Locate the cell with the specified text and output its (X, Y) center coordinate. 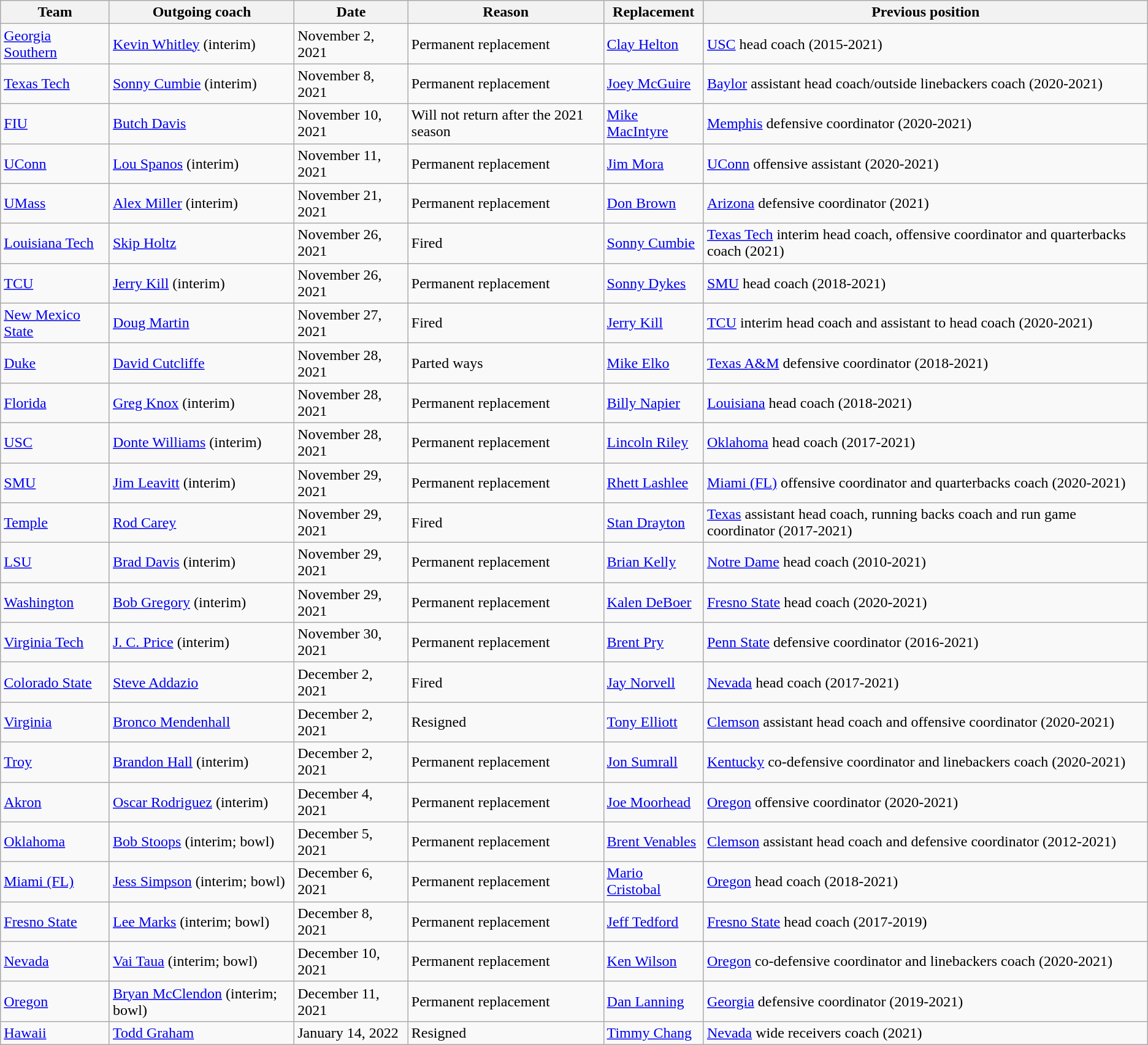
SMU (55, 482)
November 27, 2021 (351, 323)
Mario Cristobal (654, 882)
Duke (55, 363)
Timmy Chang (654, 1033)
December 8, 2021 (351, 921)
Jay Norvell (654, 682)
Oregon offensive coordinator (2020-2021) (925, 802)
Reason (505, 12)
Doug Martin (201, 323)
Fresno State head coach (2020-2021) (925, 602)
USC head coach (2015-2021) (925, 44)
Ken Wilson (654, 962)
December 5, 2021 (351, 841)
Joey McGuire (654, 83)
Nevada head coach (2017-2021) (925, 682)
November 30, 2021 (351, 643)
Miami (FL) (55, 882)
Baylor assistant head coach/outside linebackers coach (2020-2021) (925, 83)
Vai Taua (interim; bowl) (201, 962)
Notre Dame head coach (2010-2021) (925, 563)
Temple (55, 522)
Will not return after the 2021 season (505, 124)
December 11, 2021 (351, 1001)
Hawaii (55, 1033)
Mike Elko (654, 363)
Lee Marks (interim; bowl) (201, 921)
December 6, 2021 (351, 882)
Arizona defensive coordinator (2021) (925, 204)
Oregon (55, 1001)
Jerry Kill (654, 323)
Billy Napier (654, 402)
Jerry Kill (interim) (201, 283)
Kevin Whitley (interim) (201, 44)
Alex Miller (interim) (201, 204)
Don Brown (654, 204)
Miami (FL) offensive coordinator and quarterbacks coach (2020-2021) (925, 482)
Lou Spanos (interim) (201, 163)
Colorado State (55, 682)
Texas Tech (55, 83)
Dan Lanning (654, 1001)
November 11, 2021 (351, 163)
Clemson assistant head coach and defensive coordinator (2012-2021) (925, 841)
Lincoln Riley (654, 443)
Rhett Lashlee (654, 482)
Bob Gregory (interim) (201, 602)
Oklahoma (55, 841)
Brad Davis (interim) (201, 563)
January 14, 2022 (351, 1033)
Texas Tech interim head coach, offensive coordinator and quarterbacks coach (2021) (925, 243)
Akron (55, 802)
USC (55, 443)
LSU (55, 563)
UMass (55, 204)
Kentucky co-defensive coordinator and linebackers coach (2020-2021) (925, 762)
Nevada (55, 962)
Oregon co-defensive coordinator and linebackers coach (2020-2021) (925, 962)
Stan Drayton (654, 522)
Virginia Tech (55, 643)
November 21, 2021 (351, 204)
Replacement (654, 12)
Clay Helton (654, 44)
UConn (55, 163)
Clemson assistant head coach and offensive coordinator (2020-2021) (925, 722)
Fresno State (55, 921)
Date (351, 12)
Nevada wide receivers coach (2021) (925, 1033)
Skip Holtz (201, 243)
Troy (55, 762)
SMU head coach (2018-2021) (925, 283)
Donte Williams (interim) (201, 443)
Mike MacIntyre (654, 124)
Florida (55, 402)
Joe Moorhead (654, 802)
November 8, 2021 (351, 83)
TCU (55, 283)
Texas A&M defensive coordinator (2018-2021) (925, 363)
Brandon Hall (interim) (201, 762)
Virginia (55, 722)
November 10, 2021 (351, 124)
Memphis defensive coordinator (2020-2021) (925, 124)
Jess Simpson (interim; bowl) (201, 882)
December 10, 2021 (351, 962)
Penn State defensive coordinator (2016-2021) (925, 643)
Bronco Mendenhall (201, 722)
Brian Kelly (654, 563)
Bryan McClendon (interim; bowl) (201, 1001)
FIU (55, 124)
Greg Knox (interim) (201, 402)
Sonny Cumbie (interim) (201, 83)
Brent Pry (654, 643)
Outgoing coach (201, 12)
Oklahoma head coach (2017-2021) (925, 443)
Sonny Dykes (654, 283)
Jim Leavitt (interim) (201, 482)
UConn offensive assistant (2020-2021) (925, 163)
New Mexico State (55, 323)
November 2, 2021 (351, 44)
Jon Sumrall (654, 762)
Louisiana head coach (2018-2021) (925, 402)
Butch Davis (201, 124)
Sonny Cumbie (654, 243)
Jeff Tedford (654, 921)
Georgia Southern (55, 44)
Todd Graham (201, 1033)
Oregon head coach (2018-2021) (925, 882)
Washington (55, 602)
Jim Mora (654, 163)
David Cutcliffe (201, 363)
Steve Addazio (201, 682)
Georgia defensive coordinator (2019-2021) (925, 1001)
Fresno State head coach (2017-2019) (925, 921)
Rod Carey (201, 522)
Oscar Rodriguez (interim) (201, 802)
December 4, 2021 (351, 802)
Bob Stoops (interim; bowl) (201, 841)
Texas assistant head coach, running backs coach and run game coordinator (2017-2021) (925, 522)
TCU interim head coach and assistant to head coach (2020-2021) (925, 323)
Team (55, 12)
Kalen DeBoer (654, 602)
Previous position (925, 12)
J. C. Price (interim) (201, 643)
Parted ways (505, 363)
Tony Elliott (654, 722)
Louisiana Tech (55, 243)
Brent Venables (654, 841)
